Search for the cell housing the specified text and yield its (x, y) center coordinate. 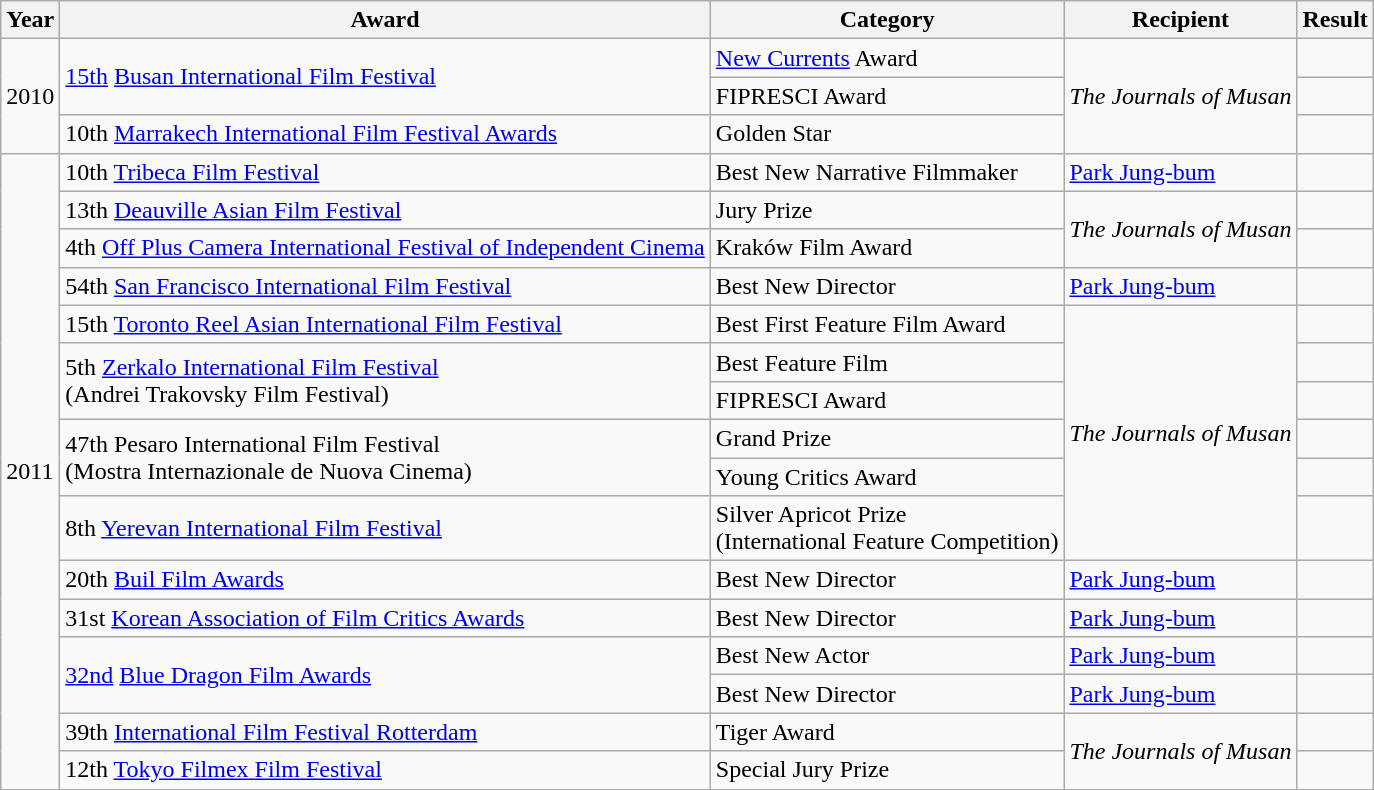
15th Toronto Reel Asian International Film Festival (385, 324)
Category (887, 20)
4th Off Plus Camera International Festival of Independent Cinema (385, 248)
2010 (30, 96)
Tiger Award (887, 732)
Special Jury Prize (887, 770)
Silver Apricot Prize (International Feature Competition) (887, 528)
Young Critics Award (887, 477)
32nd Blue Dragon Film Awards (385, 675)
39th International Film Festival Rotterdam (385, 732)
31st Korean Association of Film Critics Awards (385, 618)
Golden Star (887, 134)
Kraków Film Award (887, 248)
12th Tokyo Filmex Film Festival (385, 770)
2011 (30, 471)
10th Marrakech International Film Festival Awards (385, 134)
15th Busan International Film Festival (385, 77)
Award (385, 20)
Recipient (1180, 20)
54th San Francisco International Film Festival (385, 286)
5th Zerkalo International Film Festival (Andrei Trakovsky Film Festival) (385, 381)
10th Tribeca Film Festival (385, 172)
Best New Narrative Filmmaker (887, 172)
Best New Actor (887, 656)
Year (30, 20)
Best First Feature Film Award (887, 324)
20th Buil Film Awards (385, 580)
47th Pesaro International Film Festival (Mostra Internazionale de Nuova Cinema) (385, 457)
8th Yerevan International Film Festival (385, 528)
Best Feature Film (887, 362)
Grand Prize (887, 438)
Result (1335, 20)
New Currents Award (887, 58)
Jury Prize (887, 210)
13th Deauville Asian Film Festival (385, 210)
